Identify which cell holds the provided text, then report its (x, y) central coordinate. 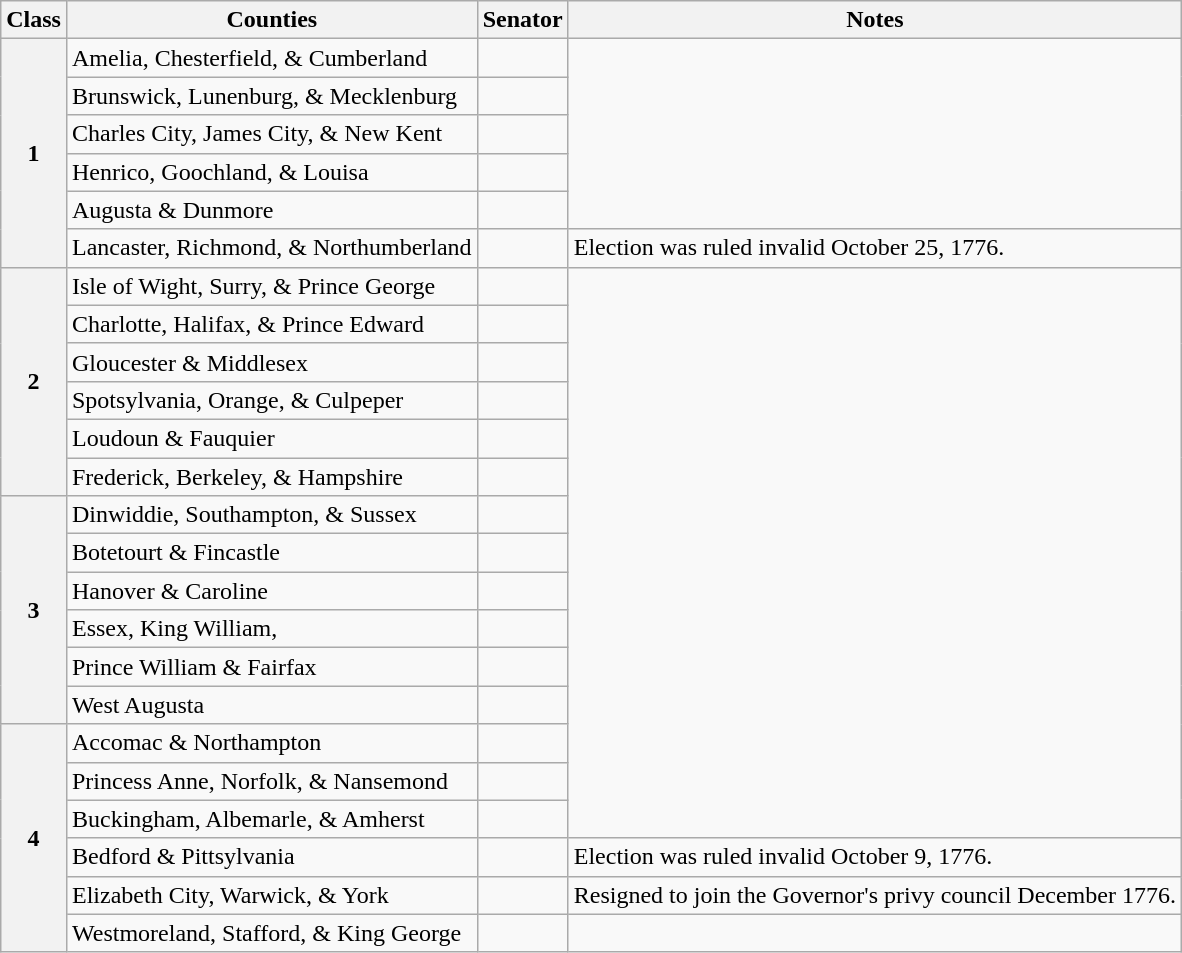
Election was ruled invalid October 9, 1776. (874, 857)
Accomac & Northampton (272, 743)
Class (34, 20)
Senator (522, 20)
Augusta & Dunmore (272, 210)
Brunswick, Lunenburg, & Mecklenburg (272, 96)
2 (34, 381)
1 (34, 153)
Lancaster, Richmond, & Northumberland (272, 248)
Gloucester & Middlesex (272, 362)
4 (34, 838)
West Augusta (272, 705)
Essex, King William, (272, 629)
Isle of Wight, Surry, & Prince George (272, 286)
Elizabeth City, Warwick, & York (272, 895)
Westmoreland, Stafford, & King George (272, 933)
Amelia, Chesterfield, & Cumberland (272, 58)
Election was ruled invalid October 25, 1776. (874, 248)
Loudoun & Fauquier (272, 438)
Frederick, Berkeley, & Hampshire (272, 477)
Bedford & Pittsylvania (272, 857)
Counties (272, 20)
Buckingham, Albemarle, & Amherst (272, 819)
Spotsylvania, Orange, & Culpeper (272, 400)
Charlotte, Halifax, & Prince Edward (272, 324)
Henrico, Goochland, & Louisa (272, 172)
Dinwiddie, Southampton, & Sussex (272, 515)
Prince William & Fairfax (272, 667)
Princess Anne, Norfolk, & Nansemond (272, 781)
Notes (874, 20)
3 (34, 610)
Hanover & Caroline (272, 591)
Resigned to join the Governor's privy council December 1776. (874, 895)
Botetourt & Fincastle (272, 553)
Charles City, James City, & New Kent (272, 134)
